Capture the cell that displays the provided text and extract its [x, y] central coordinate. 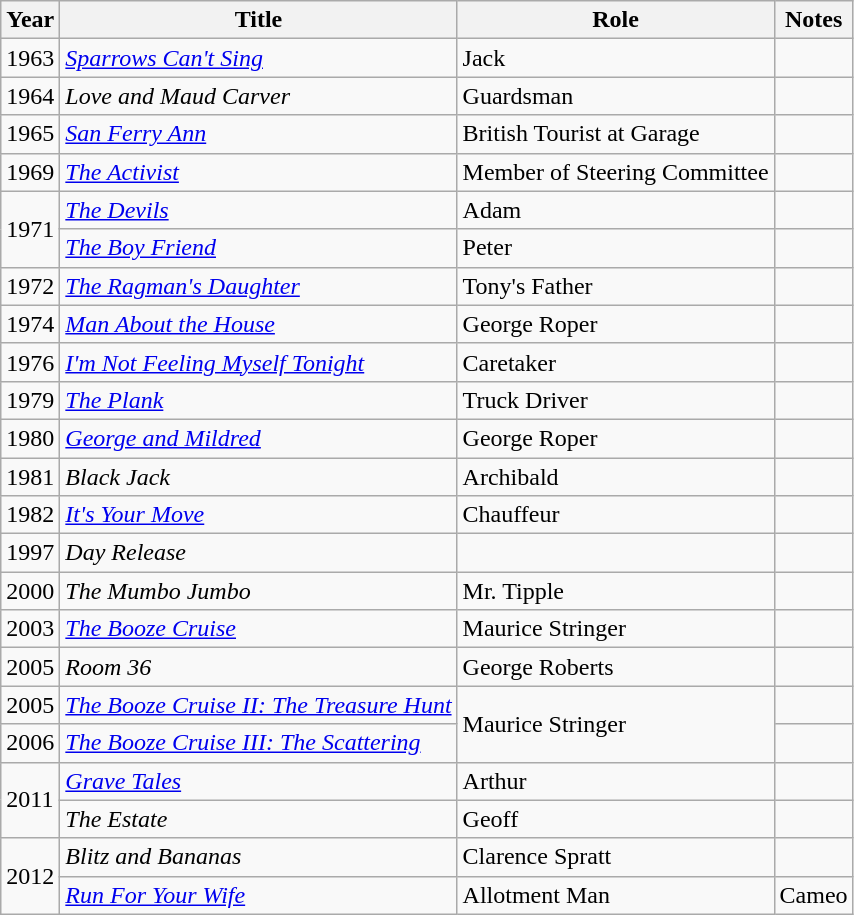
Cameo [814, 895]
Black Jack [258, 477]
The Boy Friend [258, 248]
The Estate [258, 819]
Room 36 [258, 667]
Run For Your Wife [258, 895]
Blitz and Bananas [258, 857]
1972 [30, 286]
Clarence Spratt [616, 857]
Sparrows Can't Sing [258, 58]
Chauffeur [616, 515]
1979 [30, 400]
Member of Steering Committee [616, 172]
2012 [30, 876]
Arthur [616, 781]
San Ferry Ann [258, 134]
1981 [30, 477]
The Mumbo Jumbo [258, 591]
Notes [814, 20]
1964 [30, 96]
Guardsman [616, 96]
I'm Not Feeling Myself Tonight [258, 362]
The Booze Cruise III: The Scattering [258, 743]
1980 [30, 438]
Truck Driver [616, 400]
The Booze Cruise [258, 629]
2006 [30, 743]
Role [616, 20]
George Roberts [616, 667]
Allotment Man [616, 895]
Title [258, 20]
Tony's Father [616, 286]
George and Mildred [258, 438]
Year [30, 20]
Love and Maud Carver [258, 96]
1965 [30, 134]
2011 [30, 800]
The Plank [258, 400]
Geoff [616, 819]
1963 [30, 58]
The Activist [258, 172]
Jack [616, 58]
Grave Tales [258, 781]
British Tourist at Garage [616, 134]
1976 [30, 362]
1982 [30, 515]
1997 [30, 553]
1969 [30, 172]
Day Release [258, 553]
1974 [30, 324]
The Devils [258, 210]
Caretaker [616, 362]
Peter [616, 248]
The Ragman's Daughter [258, 286]
Adam [616, 210]
It's Your Move [258, 515]
1971 [30, 229]
Mr. Tipple [616, 591]
Man About the House [258, 324]
2003 [30, 629]
2000 [30, 591]
Archibald [616, 477]
The Booze Cruise II: The Treasure Hunt [258, 705]
